Detect which cell encompasses the target text, then output its (X, Y) center coordinate. 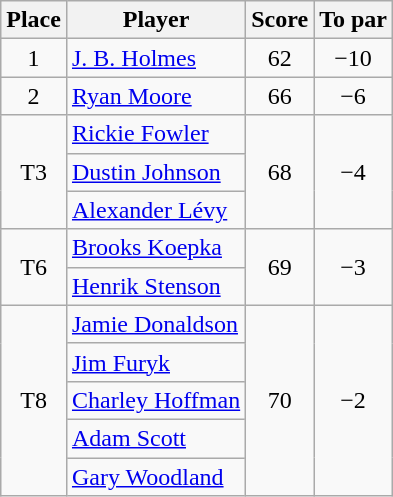
T6 (34, 267)
1 (34, 58)
Player (156, 20)
Jim Furyk (156, 362)
T3 (34, 172)
Place (34, 20)
−2 (354, 400)
−10 (354, 58)
69 (280, 267)
Ryan Moore (156, 96)
Gary Woodland (156, 477)
Adam Scott (156, 438)
68 (280, 172)
2 (34, 96)
Score (280, 20)
62 (280, 58)
−4 (354, 172)
70 (280, 400)
−6 (354, 96)
Rickie Fowler (156, 134)
Charley Hoffman (156, 400)
−3 (354, 267)
T8 (34, 400)
Brooks Koepka (156, 248)
Jamie Donaldson (156, 324)
66 (280, 96)
J. B. Holmes (156, 58)
Alexander Lévy (156, 210)
Dustin Johnson (156, 172)
Henrik Stenson (156, 286)
To par (354, 20)
